Determine the (x, y) coordinate at the center of the cell enclosing the given text.  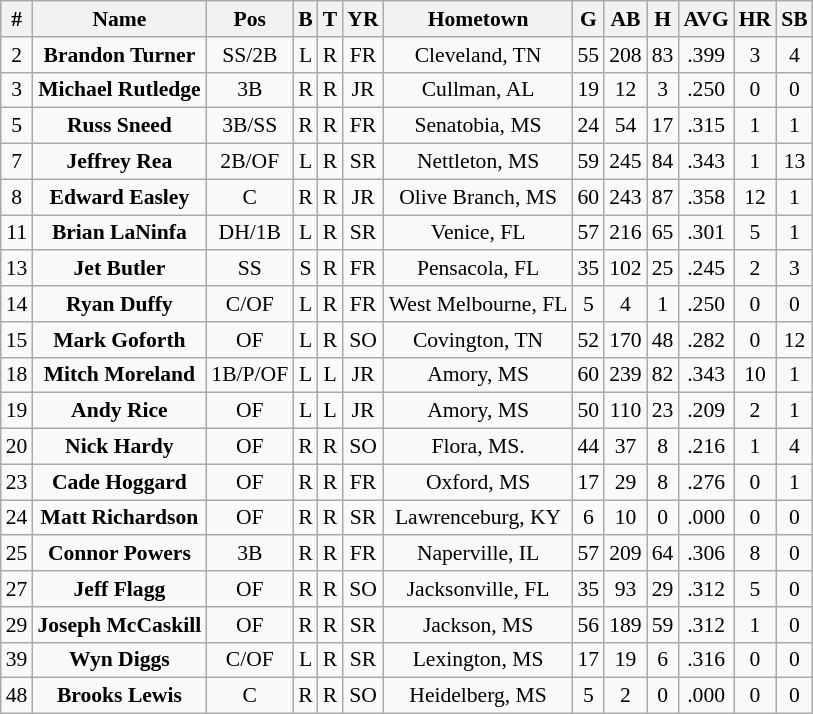
82 (663, 375)
Name (119, 19)
39 (17, 660)
SS (250, 269)
Flora, MS. (478, 447)
64 (663, 554)
.301 (706, 233)
# (17, 19)
83 (663, 55)
Olive Branch, MS (478, 197)
.358 (706, 197)
AB (626, 19)
93 (626, 589)
Lawrenceburg, KY (478, 518)
.306 (706, 554)
52 (588, 340)
Brooks Lewis (119, 696)
DH/1B (250, 233)
27 (17, 589)
Senatobia, MS (478, 126)
Michael Rutledge (119, 90)
T (330, 19)
65 (663, 233)
102 (626, 269)
208 (626, 55)
H (663, 19)
Jeffrey Rea (119, 162)
SS/2B (250, 55)
B (306, 19)
54 (626, 126)
Jet Butler (119, 269)
.209 (706, 411)
.282 (706, 340)
56 (588, 625)
S (306, 269)
3B/SS (250, 126)
Ryan Duffy (119, 304)
West Melbourne, FL (478, 304)
.216 (706, 447)
.316 (706, 660)
Brandon Turner (119, 55)
Oxford, MS (478, 482)
AVG (706, 19)
.399 (706, 55)
2B/OF (250, 162)
Venice, FL (478, 233)
G (588, 19)
Nettleton, MS (478, 162)
189 (626, 625)
.245 (706, 269)
YR (362, 19)
Cullman, AL (478, 90)
.276 (706, 482)
110 (626, 411)
HR (756, 19)
50 (588, 411)
239 (626, 375)
216 (626, 233)
Jeff Flagg (119, 589)
37 (626, 447)
Heidelberg, MS (478, 696)
Joseph McCaskill (119, 625)
84 (663, 162)
Cade Hoggard (119, 482)
Edward Easley (119, 197)
Pos (250, 19)
Cleveland, TN (478, 55)
20 (17, 447)
Covington, TN (478, 340)
Andy Rice (119, 411)
Jacksonville, FL (478, 589)
Nick Hardy (119, 447)
Hometown (478, 19)
.315 (706, 126)
245 (626, 162)
18 (17, 375)
55 (588, 55)
1B/P/OF (250, 375)
Brian LaNinfa (119, 233)
Lexington, MS (478, 660)
Wyn Diggs (119, 660)
Mark Goforth (119, 340)
11 (17, 233)
14 (17, 304)
Russ Sneed (119, 126)
Pensacola, FL (478, 269)
SB (794, 19)
Naperville, IL (478, 554)
Mitch Moreland (119, 375)
Jackson, MS (478, 625)
87 (663, 197)
170 (626, 340)
44 (588, 447)
Connor Powers (119, 554)
7 (17, 162)
209 (626, 554)
Matt Richardson (119, 518)
243 (626, 197)
15 (17, 340)
